Capture the cell that displays the provided text and extract its (x, y) central coordinate. 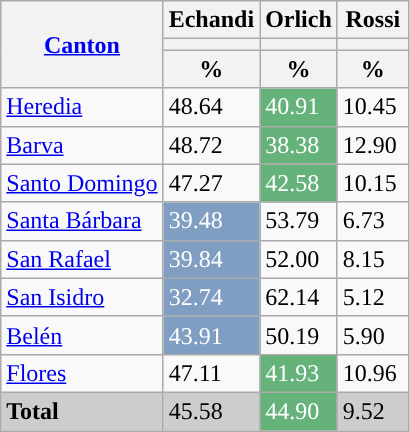
San Isidro (82, 297)
62.14 (299, 297)
Belén (82, 335)
Echandi (211, 20)
39.84 (211, 259)
Santa Bárbara (82, 221)
53.79 (299, 221)
12.90 (372, 145)
52.00 (299, 259)
San Rafael (82, 259)
41.93 (299, 373)
Heredia (82, 107)
8.15 (372, 259)
43.91 (211, 335)
39.48 (211, 221)
Santo Domingo (82, 183)
10.96 (372, 373)
10.15 (372, 183)
47.11 (211, 373)
9.52 (372, 411)
32.74 (211, 297)
Rossi (372, 20)
5.12 (372, 297)
40.91 (299, 107)
Barva (82, 145)
50.19 (299, 335)
48.64 (211, 107)
44.90 (299, 411)
Orlich (299, 20)
47.27 (211, 183)
Canton (82, 44)
38.38 (299, 145)
Total (82, 411)
6.73 (372, 221)
42.58 (299, 183)
45.58 (211, 411)
Flores (82, 373)
48.72 (211, 145)
5.90 (372, 335)
10.45 (372, 107)
